Capture the cell that displays the provided text and extract its (X, Y) central coordinate. 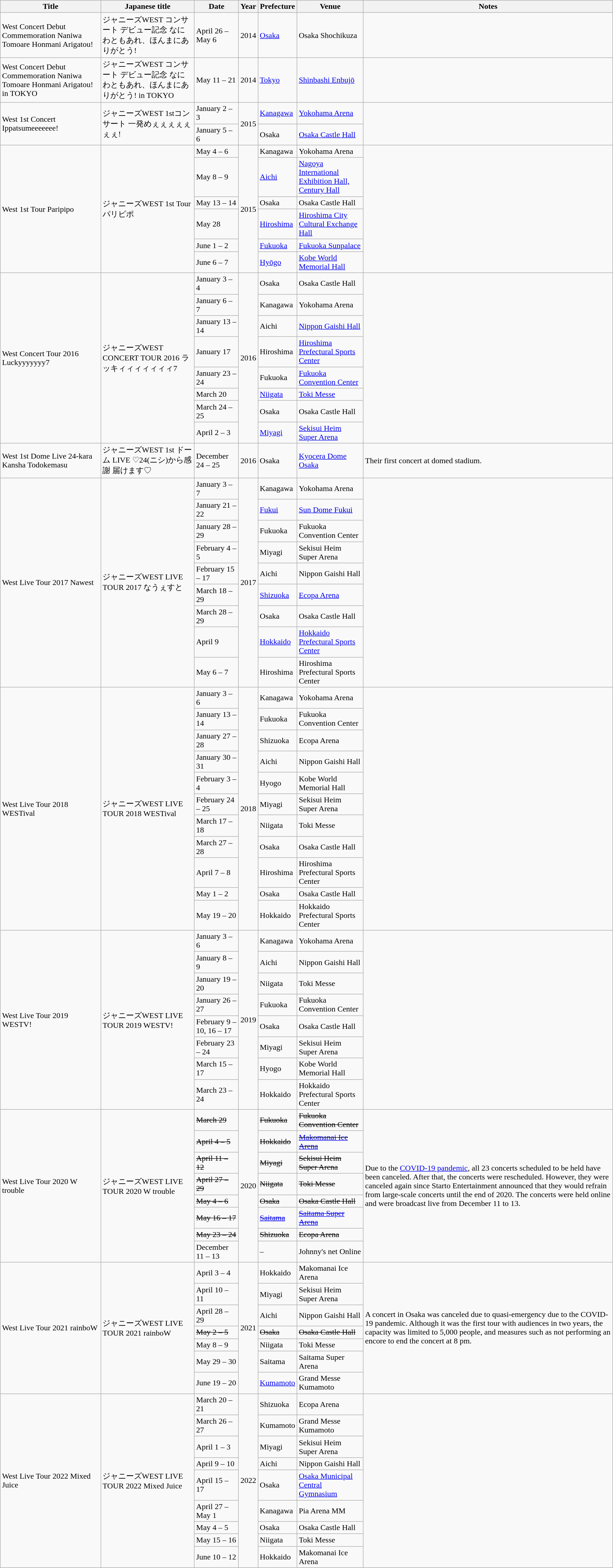
Hiroshima City Cultural Exchange Hall (330, 224)
Hyōgo (278, 262)
West Live Tour 2020 W trouble (50, 1186)
January 19 – 20 (217, 983)
February 23 – 24 (217, 1048)
January 3 – 7 (217, 488)
Their first concert at domed stadium. (488, 461)
March 15 – 17 (217, 1068)
June 19 – 20 (217, 1383)
Sun Dome Fukui (330, 510)
January 26 – 27 (217, 1005)
ジャニーズWEST LIVE TOUR 2020 W trouble (148, 1186)
ジャニーズWEST 1st Tour パリピポ (148, 209)
– (278, 1252)
ジャニーズWEST LIVE TOUR 2018 WESTival (148, 809)
March 18 – 29 (217, 595)
April 1 – 3 (217, 1447)
April 15 – 17 (217, 1485)
Date (217, 7)
January 28 – 29 (217, 531)
January 17 (217, 352)
Japanese title (148, 7)
March 23 – 24 (217, 1094)
March 20 (217, 394)
April 3 – 4 (217, 1273)
January 3 – 4 (217, 283)
Prefecture (278, 7)
Venue (330, 7)
March 27 – 28 (217, 847)
June 1 – 2 (217, 245)
April 4 – 5 (217, 1141)
Osaka Municipal Central Gymnasium (330, 1485)
December 24 – 25 (217, 461)
West 1st Tour Paripipo (50, 209)
2018 (248, 809)
May 15 – 16 (217, 1540)
ジャニーズWEST 1st ドーム LIVE ♡24(ニシ)から感謝 届けます♡ (148, 461)
West 1st Concert Ippatsumeeeeeee! (50, 124)
April 9 (217, 642)
April 2 – 3 (217, 433)
January 23 – 24 (217, 378)
Fukuoka Sunpalace (330, 245)
January 5 – 6 (217, 134)
West Live Tour 2017 Nawest (50, 583)
ジャニーズWEST コンサート デビュー記念 なにわともあれ、ほんまにありがとう! in TOKYO (148, 80)
May 13 – 14 (217, 203)
Notes (488, 7)
ジャニーズWEST LIVE TOUR 2022 Mixed Juice (148, 1481)
Pia Arena MM (330, 1510)
West Live Tour 2019 WESTV! (50, 1020)
January 21 – 22 (217, 510)
2021 (248, 1328)
April 28 – 29 (217, 1315)
January 6 – 7 (217, 304)
April 11 – 12 (217, 1163)
Osaka Shochikuza (330, 35)
March 28 – 29 (217, 616)
West 1st Dome Live 24-kara Kansha Todokemasu (50, 461)
2020 (248, 1186)
West Concert Debut Commemoration Naniwa Tomoare Honmani Arigatou! in TOKYO (50, 80)
February 24 – 25 (217, 804)
Tokyo (278, 80)
West Live Tour 2021 rainboW (50, 1328)
June 6 – 7 (217, 262)
April 9 – 10 (217, 1464)
May 28 (217, 224)
West Live Tour 2018 WESTival (50, 809)
May 1 – 2 (217, 894)
January 30 – 31 (217, 761)
West Concert Debut Commemoration Naniwa Tomoare Honmani Arigatou! (50, 35)
May 29 – 30 (217, 1362)
April 26 – May 6 (217, 35)
December 11 – 13 (217, 1252)
2022 (248, 1481)
Title (50, 7)
May 4 – 5 (217, 1528)
March 29 (217, 1120)
2019 (248, 1020)
January 27 – 28 (217, 740)
March 24 – 25 (217, 411)
May 2 – 5 (217, 1332)
April 27 – May 1 (217, 1510)
April 10 – 11 (217, 1294)
Johnny's net Online (330, 1252)
Nagoya International Exhibition Hall, Century Hall (330, 177)
February 4 – 5 (217, 553)
February 15 – 17 (217, 574)
2017 (248, 583)
Fukui (278, 510)
April 27 – 29 (217, 1184)
West Concert Tour 2016 Luckyyyyyyy7 (50, 358)
May 6 – 7 (217, 672)
March 17 – 18 (217, 826)
Shinbashi Enbujō (330, 80)
January 2 – 3 (217, 113)
May 23 – 24 (217, 1235)
Kyocera Dome Osaka (330, 461)
May 16 – 17 (217, 1218)
ジャニーズWEST 1stコンサート 一発めぇぇぇぇぇぇぇ! (148, 124)
May 11 – 21 (217, 80)
West Live Tour 2022 Mixed Juice (50, 1481)
February 3 – 4 (217, 783)
ジャニーズWEST LIVE TOUR 2021 rainboW (148, 1328)
May 19 – 20 (217, 915)
February 9 – 10, 16 – 17 (217, 1026)
ジャニーズWEST LIVE TOUR 2019 WESTV! (148, 1020)
June 10 – 12 (217, 1557)
March 20 – 21 (217, 1404)
April 7 – 8 (217, 873)
ジャニーズWEST コンサート デビュー記念 なにわともあれ、ほんまにありがとう! (148, 35)
March 26 – 27 (217, 1425)
Year (248, 7)
ジャニーズWEST LIVE TOUR 2017 なうぇすと (148, 583)
January 8 – 9 (217, 962)
ジャニーズWEST CONCERT TOUR 2016 ラッキィィィィィィィ7 (148, 358)
